Capture the cell that displays the provided text and extract its (x, y) central coordinate. 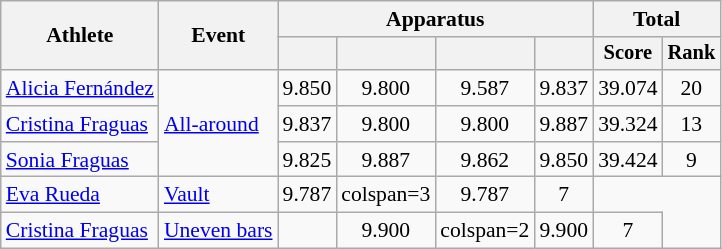
9.587 (484, 88)
9 (692, 160)
colspan=2 (484, 231)
Rank (692, 54)
Total (656, 19)
39.324 (628, 124)
Sonia Fraguas (80, 160)
Apparatus (436, 19)
All-around (218, 124)
Eva Rueda (80, 195)
39.074 (628, 88)
Score (628, 54)
Alicia Fernández (80, 88)
Event (218, 36)
9.825 (308, 160)
Vault (218, 195)
Uneven bars (218, 231)
39.424 (628, 160)
20 (692, 88)
13 (692, 124)
colspan=3 (386, 195)
Athlete (80, 36)
9.862 (484, 160)
